Detect which cell encompasses the target text, then output its [x, y] center coordinate. 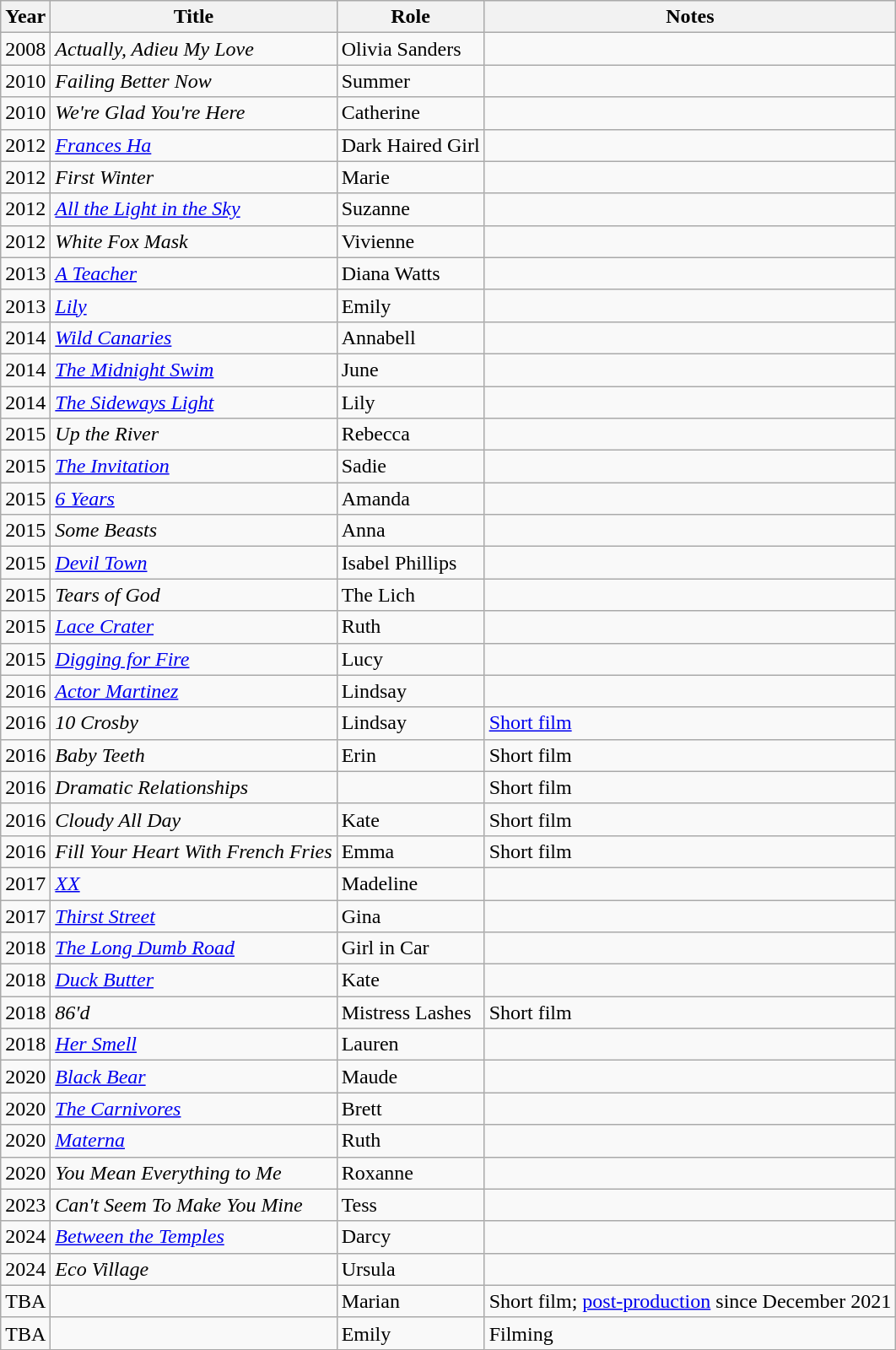
Dramatic Relationships [194, 787]
Filming [690, 1333]
Can't Seem To Make You Mine [194, 1205]
Brett [410, 1109]
First Winter [194, 177]
Ursula [410, 1269]
The Carnivores [194, 1109]
Roxanne [410, 1173]
Short film; post-production since December 2021 [690, 1301]
Eco Village [194, 1269]
Actually, Adieu My Love [194, 49]
Erin [410, 755]
Olivia Sanders [410, 49]
Emma [410, 851]
Notes [690, 17]
Lucy [410, 659]
The Sideways Light [194, 402]
Gina [410, 915]
The Lich [410, 595]
Marian [410, 1301]
The Invitation [194, 467]
Some Beasts [194, 531]
Materna [194, 1141]
Actor Martinez [194, 691]
Cloudy All Day [194, 819]
Devil Town [194, 563]
Marie [410, 177]
Wild Canaries [194, 337]
Fill Your Heart With French Fries [194, 851]
2023 [25, 1205]
A Teacher [194, 273]
XX [194, 883]
We're Glad You're Here [194, 113]
Role [410, 17]
86'd [194, 1012]
Vivienne [410, 241]
Sadie [410, 467]
Tess [410, 1205]
Between the Temples [194, 1237]
Failing Better Now [194, 81]
Digging for Fire [194, 659]
Annabell [410, 337]
Up the River [194, 435]
Lauren [410, 1045]
Rebecca [410, 435]
Frances Ha [194, 145]
2008 [25, 49]
All the Light in the Sky [194, 209]
The Long Dumb Road [194, 948]
Amanda [410, 499]
Catherine [410, 113]
Darcy [410, 1237]
Suzanne [410, 209]
Thirst Street [194, 915]
Title [194, 17]
Her Smell [194, 1045]
Tears of God [194, 595]
10 Crosby [194, 723]
Year [25, 17]
You Mean Everything to Me [194, 1173]
Duck Butter [194, 980]
Isabel Phillips [410, 563]
Diana Watts [410, 273]
June [410, 370]
Mistress Lashes [410, 1012]
Summer [410, 81]
Dark Haired Girl [410, 145]
Maude [410, 1077]
6 Years [194, 499]
Girl in Car [410, 948]
Lace Crater [194, 627]
Anna [410, 531]
Madeline [410, 883]
White Fox Mask [194, 241]
Baby Teeth [194, 755]
Black Bear [194, 1077]
The Midnight Swim [194, 370]
